Pinpoint the cell where the given text exists, returning its [x, y] midpoint coordinate. 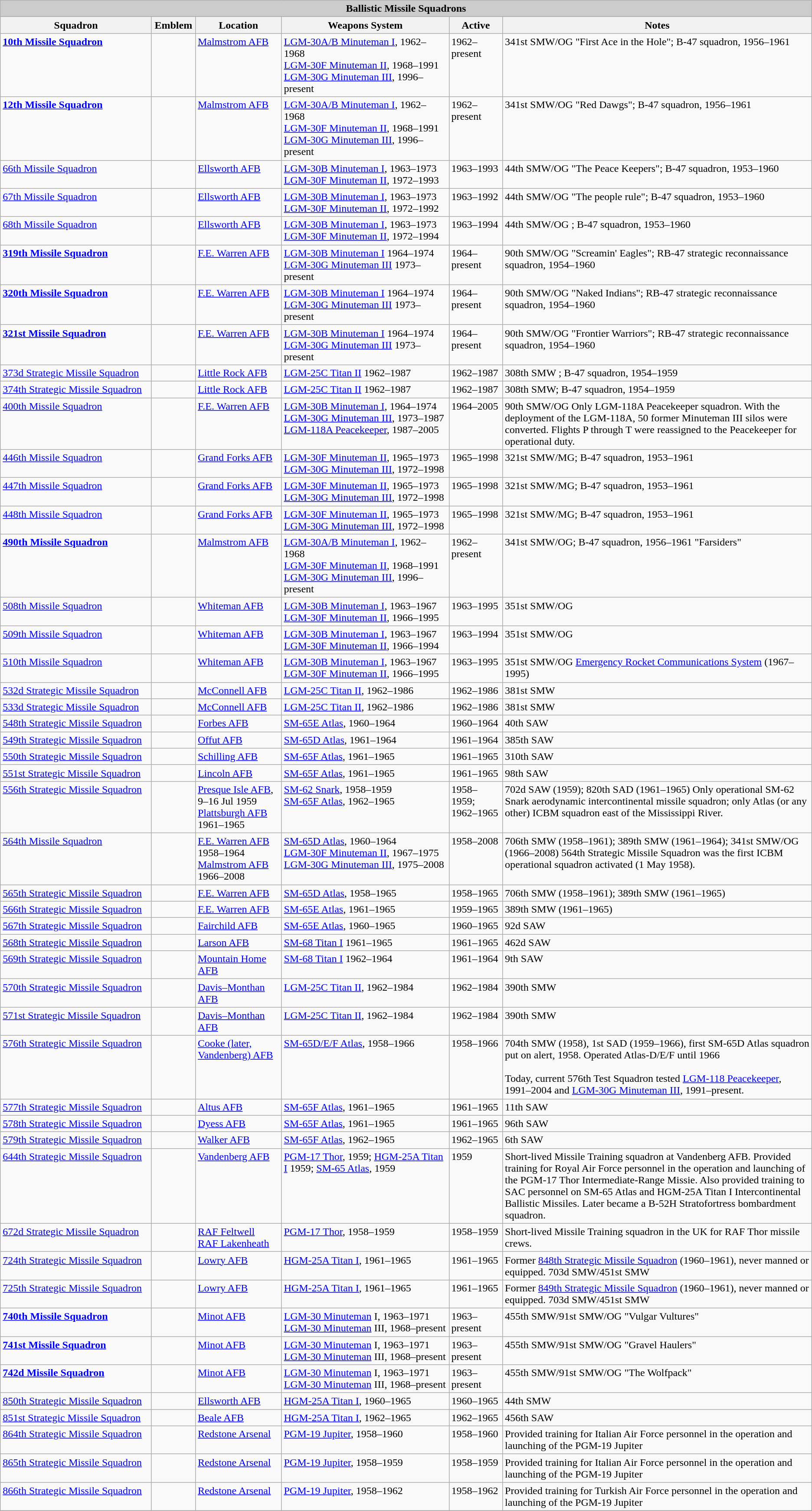
850th Strategic Missile Squadron [76, 1401]
579th Strategic Missile Squadron [76, 1140]
Cooke (later, Vandenberg) AFB [239, 1067]
741st Missile Squadron [76, 1350]
Schilling AFB [239, 756]
SM-65D Atlas, 1960–1964 LGM-30F Minuteman II, 1967–1975 LGM-30G Minuteman III, 1975–2008 [365, 858]
96th SAW [658, 1123]
SM-68 Titan I 1962–1964 [365, 965]
SM-68 Titan I 1961–1965 [365, 943]
319th Missile Squadron [76, 265]
Walker AFB [239, 1140]
Location [239, 25]
SM-65D/E/F Atlas, 1958–1966 [365, 1067]
PGM-17 Thor, 1958–1959 [365, 1238]
1959–1965 [476, 910]
568th Strategic Missile Squadron [76, 943]
Offut AFB [239, 740]
462d SAW [658, 943]
1963–1992 [476, 202]
310th SAW [658, 756]
Altus AFB [239, 1107]
90th SMW/OG "Naked Indians"; RB-47 strategic reconnaissance squadron, 1954–1960 [658, 305]
1958–1965 [476, 893]
672d Strategic Missile Squadron [76, 1238]
308th SMW; B-47 squadron, 1954–1959 [658, 389]
Short-lived Missile Training squadron in the UK for RAF Thor missile crews. [658, 1238]
90th SMW/OG "Frontier Warriors"; RB-47 strategic reconnaissance squadron, 1954–1960 [658, 345]
44th SMW/OG "The Peace Keepers"; B-47 squadron, 1953–1960 [658, 174]
725th Strategic Missile Squadron [76, 1294]
44th SMW/OG ; B-47 squadron, 1953–1960 [658, 231]
10th Missile Squadron [76, 65]
F.E. Warren AFB 1958–1964 Malmstrom AFB 1966–2008 [239, 858]
44th SMW/OG "The people rule"; B-47 squadron, 1953–1960 [658, 202]
320th Missile Squadron [76, 305]
Weapons System [365, 25]
1959 [476, 1186]
706th SMW (1958–1961); 389th SMW (1961–1965) [658, 893]
374th Strategic Missile Squadron [76, 389]
548th Strategic Missile Squadron [76, 723]
321st Missile Squadron [76, 345]
1958–1960 [476, 1440]
508th Missile Squadron [76, 612]
351st SMW/OG Emergency Rocket Communications System (1967–1995) [658, 668]
Lincoln AFB [239, 773]
556th Strategic Missile Squadron [76, 807]
455th SMW/91st SMW/OG "Gravel Haulers" [658, 1350]
851st Strategic Missile Squadron [76, 1418]
Beale AFB [239, 1418]
446th Missile Squadron [76, 463]
44th SMW [658, 1401]
578th Strategic Missile Squadron [76, 1123]
644th Strategic Missile Squadron [76, 1186]
PGM-19 Jupiter, 1958–1960 [365, 1440]
532d Strategic Missile Squadron [76, 690]
448th Missile Squadron [76, 520]
567th Strategic Missile Squadron [76, 926]
569th Strategic Missile Squadron [76, 965]
Former 849th Strategic Missile Squadron (1960–1961), never manned or equipped. 703d SMW/451st SMW [658, 1294]
6th SAW [658, 1140]
LGM-30B Minuteman I, 1963–1973 LGM-30F Minuteman II, 1972–1994 [365, 231]
Notes [658, 25]
510th Missile Squadron [76, 668]
509th Missile Squadron [76, 640]
866th Strategic Missile Squadron [76, 1496]
PGM-19 Jupiter, 1958–1959 [365, 1468]
571st Strategic Missile Squadron [76, 1022]
864th Strategic Missile Squadron [76, 1440]
447th Missile Squadron [76, 492]
12th Missile Squadron [76, 128]
341st SMW/OG; B-47 squadron, 1956–1961 "Farsiders" [658, 566]
Presque Isle AFB, 9–16 Jul 1959 Plattsburgh AFB 1961–1965 [239, 807]
LGM-30B Minuteman I, 1963–1973 LGM-30F Minuteman II, 1972–1992 [365, 202]
Mountain Home AFB [239, 965]
1958–2008 [476, 858]
570th Strategic Missile Squadron [76, 993]
Ballistic Missile Squadrons [406, 9]
Squadron [76, 25]
724th Strategic Missile Squadron [76, 1265]
742d Missile Squadron [76, 1379]
1958–1966 [476, 1067]
RAF Feltwell RAF Lakenheath [239, 1238]
Emblem [174, 25]
865th Strategic Missile Squadron [76, 1468]
Vandenberg AFB [239, 1186]
66th Missile Squadron [76, 174]
565th Strategic Missile Squadron [76, 893]
1964–2005 [476, 424]
PGM-17 Thor, 1959; HGM-25A Titan I 1959; SM-65 Atlas, 1959 [365, 1186]
564th Missile Squadron [76, 858]
1963–1993 [476, 174]
341st SMW/OG "Red Dawgs"; B-47 squadron, 1956–1961 [658, 128]
456th SAW [658, 1418]
HGM-25A Titan I, 1962–1965 [365, 1418]
389th SMW (1961–1965) [658, 910]
SM-65F Atlas, 1962–1965 [365, 1140]
533d Strategic Missile Squadron [76, 707]
SM-65D Atlas, 1961–1964 [365, 740]
SM-65E Atlas, 1960–1965 [365, 926]
Provided training for Turkish Air Force personnel in the operation and launching of the PGM-19 Jupiter [658, 1496]
490th Missile Squadron [76, 566]
Forbes AFB [239, 723]
SM-65E Atlas, 1960–1964 [365, 723]
549th Strategic Missile Squadron [76, 740]
Dyess AFB [239, 1123]
40th SAW [658, 723]
1960–1964 [476, 723]
Former 848th Strategic Missile Squadron (1960–1961), never manned or equipped. 703d SMW/451st SMW [658, 1265]
SM-62 Snark, 1958–1959 SM-65F Atlas, 1962–1965 [365, 807]
Larson AFB [239, 943]
SM-65D Atlas, 1958–1965 [365, 893]
92d SAW [658, 926]
740th Missile Squadron [76, 1322]
LGM-30B Minuteman I, 1964–1974 LGM-30G Minuteman III, 1973–1987 LGM-118A Peacekeeper, 1987–2005 [365, 424]
1958–1962 [476, 1496]
67th Missile Squadron [76, 202]
LGM-30B Minuteman I, 1963–1973 LGM-30F Minuteman II, 1972–1993 [365, 174]
90th SMW/OG "Screamin' Eagles"; RB-47 strategic reconnaissance squadron, 1954–1960 [658, 265]
455th SMW/91st SMW/OG "Vulgar Vultures" [658, 1322]
455th SMW/91st SMW/OG "The Wolfpack" [658, 1379]
9th SAW [658, 965]
385th SAW [658, 740]
373d Strategic Missile Squadron [76, 373]
576th Strategic Missile Squadron [76, 1067]
Fairchild AFB [239, 926]
68th Missile Squadron [76, 231]
400th Missile Squadron [76, 424]
11th SAW [658, 1107]
98th SAW [658, 773]
341st SMW/OG "First Ace in the Hole"; B-47 squadron, 1956–1961 [658, 65]
551st Strategic Missile Squadron [76, 773]
SM-65E Atlas, 1961–1965 [365, 910]
550th Strategic Missile Squadron [76, 756]
PGM-19 Jupiter, 1958–1962 [365, 1496]
308th SMW ; B-47 squadron, 1954–1959 [658, 373]
577th Strategic Missile Squadron [76, 1107]
HGM-25A Titan I, 1960–1965 [365, 1401]
1958–1959; 1962–1965 [476, 807]
Active [476, 25]
566th Strategic Missile Squadron [76, 910]
LGM-30B Minuteman I, 1963–1967 LGM-30F Minuteman II, 1966–1994 [365, 640]
